Pinpoint the cell where the given text exists, returning its (x, y) midpoint coordinate. 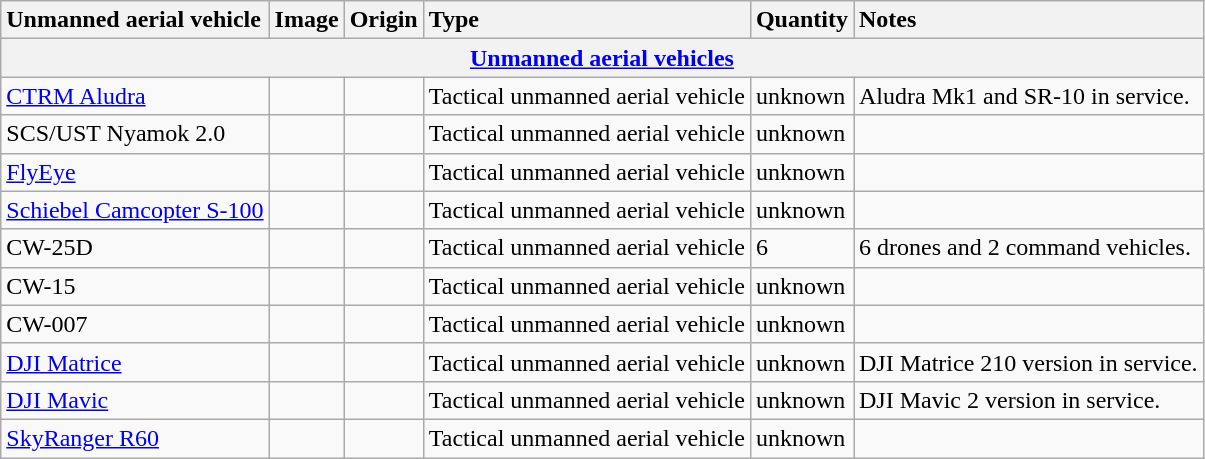
Type (586, 20)
SCS/UST Nyamok 2.0 (135, 134)
DJI Mavic 2 version in service. (1029, 400)
Quantity (802, 20)
SkyRanger R60 (135, 438)
Notes (1029, 20)
DJI Matrice (135, 362)
Image (306, 20)
6 (802, 248)
CW-25D (135, 248)
Unmanned aerial vehicle (135, 20)
Origin (384, 20)
Unmanned aerial vehicles (602, 58)
Aludra Mk1 and SR-10 in service. (1029, 96)
DJI Matrice 210 version in service. (1029, 362)
CTRM Aludra (135, 96)
DJI Mavic (135, 400)
6 drones and 2 command vehicles. (1029, 248)
Schiebel Camcopter S-100 (135, 210)
CW-15 (135, 286)
FlyEye (135, 172)
CW-007 (135, 324)
